For the text-containing cell, return its midpoint in (x, y) coordinate format. 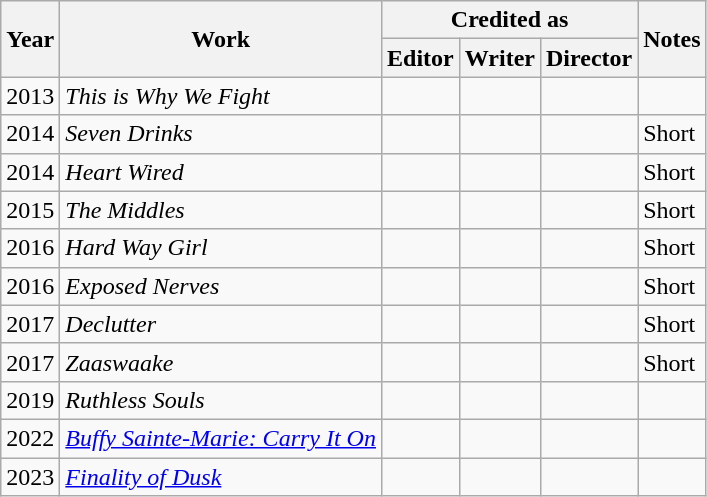
Buffy Sainte-Marie: Carry It On (221, 438)
The Middles (221, 210)
Finality of Dusk (221, 477)
2023 (30, 477)
Editor (420, 58)
Work (221, 39)
Ruthless Souls (221, 400)
Seven Drinks (221, 134)
Writer (500, 58)
2015 (30, 210)
2013 (30, 96)
Hard Way Girl (221, 248)
Year (30, 39)
2019 (30, 400)
Declutter (221, 324)
Heart Wired (221, 172)
This is Why We Fight (221, 96)
Notes (672, 39)
2022 (30, 438)
Zaaswaake (221, 362)
Credited as (509, 20)
Director (588, 58)
Exposed Nerves (221, 286)
